Return the [x, y] coordinate for the center point of the cell that contains the specified text.  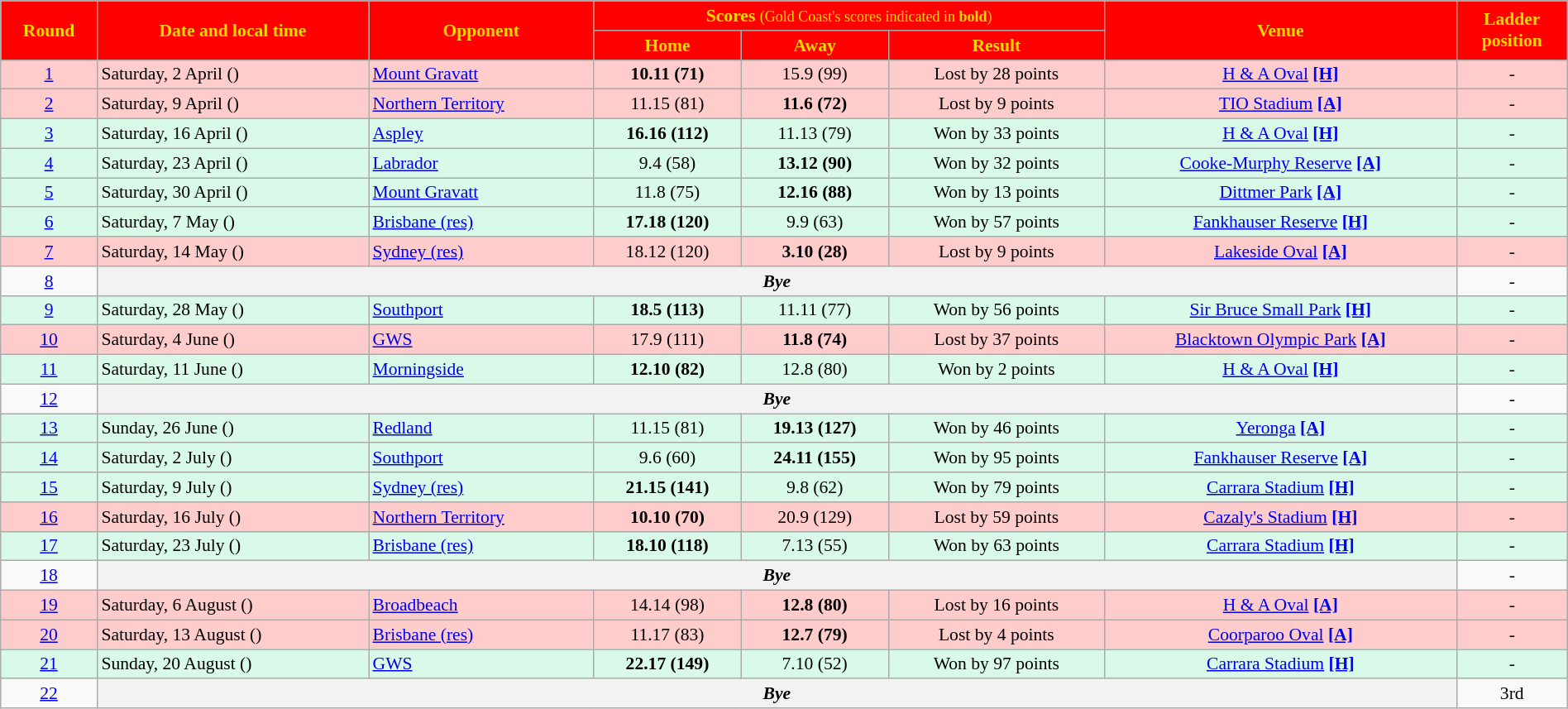
Cazaly's Stadium [H] [1280, 517]
11.8 (75) [667, 193]
Won by 57 points [996, 223]
Saturday, 2 July () [232, 458]
8 [50, 281]
15 [50, 487]
18.5 (113) [667, 310]
11.8 (74) [815, 340]
20 [50, 635]
Saturday, 6 August () [232, 606]
16.16 (112) [667, 134]
7.10 (52) [815, 664]
Lost by 16 points [996, 606]
Labrador [481, 163]
14 [50, 458]
Home [667, 46]
3 [50, 134]
22 [50, 694]
12.7 (79) [815, 635]
17 [50, 546]
Saturday, 23 April () [232, 163]
3rd [1512, 694]
2 [50, 104]
Saturday, 2 April () [232, 74]
Cooke-Murphy Reserve [A] [1280, 163]
Sunday, 26 June () [232, 429]
Won by 32 points [996, 163]
Won by 33 points [996, 134]
Saturday, 16 April () [232, 134]
10.11 (71) [667, 74]
Venue [1280, 30]
Away [815, 46]
Lakeside Oval [A] [1280, 252]
Won by 79 points [996, 487]
Result [996, 46]
17.18 (120) [667, 223]
Coorparoo Oval [A] [1280, 635]
Fankhauser Reserve [A] [1280, 458]
Broadbeach [481, 606]
10 [50, 340]
Morningside [481, 370]
4 [50, 163]
11.13 (79) [815, 134]
7 [50, 252]
Saturday, 9 July () [232, 487]
Scores (Gold Coast's scores indicated in bold) [849, 16]
21.15 (141) [667, 487]
Saturday, 9 April () [232, 104]
Round [50, 30]
9.4 (58) [667, 163]
17.9 (111) [667, 340]
Won by 46 points [996, 429]
18 [50, 576]
Fankhauser Reserve [H] [1280, 223]
H & A Oval [A] [1280, 606]
Blacktown Olympic Park [A] [1280, 340]
22.17 (149) [667, 664]
11 [50, 370]
Lost by 37 points [996, 340]
18.12 (120) [667, 252]
Won by 97 points [996, 664]
Won by 13 points [996, 193]
11.6 (72) [815, 104]
15.9 (99) [815, 74]
9.8 (62) [815, 487]
Saturday, 14 May () [232, 252]
9.9 (63) [815, 223]
TIO Stadium [A] [1280, 104]
Sir Bruce Small Park [H] [1280, 310]
3.10 (28) [815, 252]
Saturday, 11 June () [232, 370]
10.10 (70) [667, 517]
Opponent [481, 30]
24.11 (155) [815, 458]
Lost by 59 points [996, 517]
Won by 56 points [996, 310]
Sunday, 20 August () [232, 664]
Saturday, 28 May () [232, 310]
12.10 (82) [667, 370]
Lost by 28 points [996, 74]
9.6 (60) [667, 458]
Redland [481, 429]
7.13 (55) [815, 546]
16 [50, 517]
13.12 (90) [815, 163]
Dittmer Park [A] [1280, 193]
Ladderposition [1512, 30]
1 [50, 74]
Saturday, 23 July () [232, 546]
Saturday, 13 August () [232, 635]
Lost by 4 points [996, 635]
20.9 (129) [815, 517]
Saturday, 16 July () [232, 517]
12.16 (88) [815, 193]
Saturday, 7 May () [232, 223]
18.10 (118) [667, 546]
Yeronga [A] [1280, 429]
Date and local time [232, 30]
12 [50, 399]
6 [50, 223]
13 [50, 429]
19.13 (127) [815, 429]
11.11 (77) [815, 310]
21 [50, 664]
14.14 (98) [667, 606]
Won by 95 points [996, 458]
Won by 2 points [996, 370]
19 [50, 606]
11.17 (83) [667, 635]
Saturday, 4 June () [232, 340]
Aspley [481, 134]
5 [50, 193]
Won by 63 points [996, 546]
9 [50, 310]
Saturday, 30 April () [232, 193]
